For the text-containing cell, return its midpoint in [x, y] coordinate format. 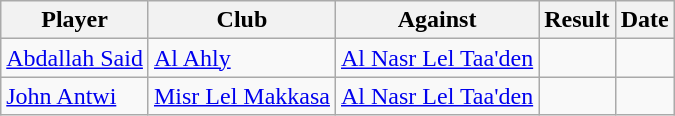
Result [577, 20]
Misr Lel Makkasa [242, 96]
Club [242, 20]
Abdallah Said [75, 58]
Al Ahly [242, 58]
Date [644, 20]
Against [436, 20]
Player [75, 20]
John Antwi [75, 96]
